Return the [x, y] coordinate for the center point of the cell that contains the specified text.  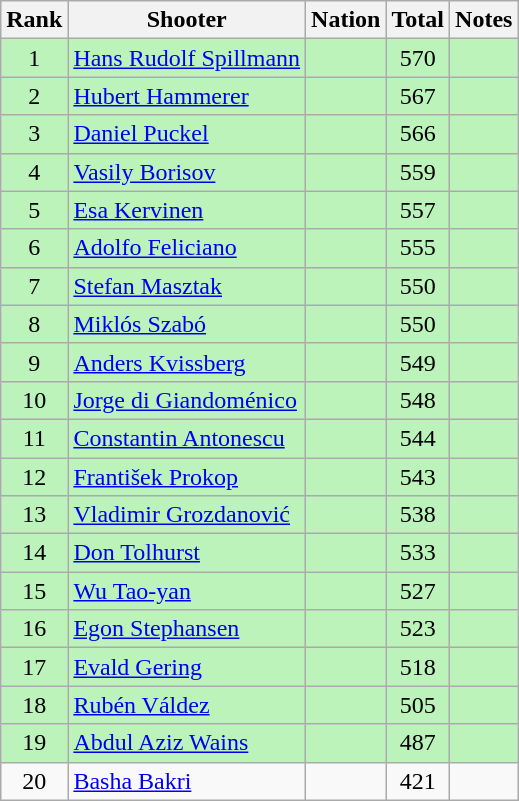
Evald Gering [187, 667]
Notes [484, 20]
527 [418, 591]
Stefan Masztak [187, 286]
Daniel Puckel [187, 134]
2 [34, 96]
Nation [346, 20]
12 [34, 477]
3 [34, 134]
Hans Rudolf Spillmann [187, 58]
Adolfo Feliciano [187, 248]
555 [418, 248]
10 [34, 400]
487 [418, 743]
1 [34, 58]
533 [418, 553]
Constantin Antonescu [187, 438]
Total [418, 20]
16 [34, 629]
20 [34, 781]
18 [34, 705]
Don Tolhurst [187, 553]
543 [418, 477]
Vasily Borisov [187, 172]
Rank [34, 20]
Abdul Aziz Wains [187, 743]
570 [418, 58]
9 [34, 362]
Anders Kvissberg [187, 362]
11 [34, 438]
Wu Tao-yan [187, 591]
6 [34, 248]
14 [34, 553]
548 [418, 400]
Vladimir Grozdanović [187, 515]
523 [418, 629]
19 [34, 743]
538 [418, 515]
15 [34, 591]
17 [34, 667]
566 [418, 134]
549 [418, 362]
518 [418, 667]
Hubert Hammerer [187, 96]
557 [418, 210]
Rubén Váldez [187, 705]
František Prokop [187, 477]
544 [418, 438]
Jorge di Giandoménico [187, 400]
Esa Kervinen [187, 210]
7 [34, 286]
4 [34, 172]
559 [418, 172]
505 [418, 705]
Basha Bakri [187, 781]
567 [418, 96]
5 [34, 210]
Miklós Szabó [187, 324]
Egon Stephansen [187, 629]
421 [418, 781]
13 [34, 515]
Shooter [187, 20]
8 [34, 324]
